Determine the [x, y] coordinate at the center of the cell enclosing the given text.  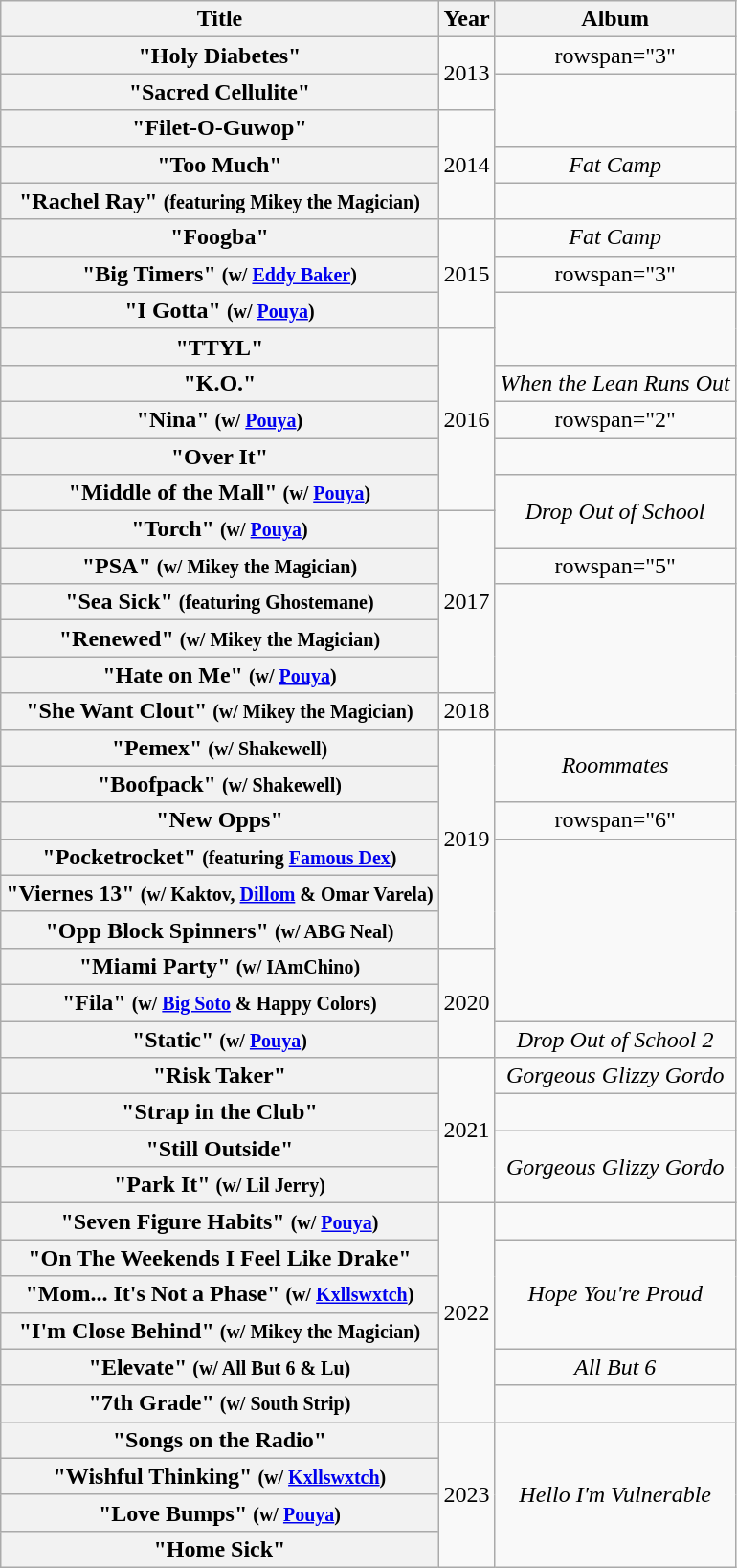
rowspan="5" [614, 566]
"Fila" (w/ Big Soto & Happy Colors) [220, 1002]
"Seven Figure Habits" (w/ Pouya) [220, 1221]
"Home Sick" [220, 1549]
Hope You're Proud [614, 1294]
"Torch" (w/ Pouya) [220, 529]
"I Gotta" (w/ Pouya) [220, 310]
Drop Out of School 2 [614, 1039]
2017 [467, 602]
rowspan="2" [614, 419]
"She Want Clout" (w/ Mikey the Magician) [220, 711]
"Sea Sick" (featuring Ghostemane) [220, 602]
"Static" (w/ Pouya) [220, 1039]
"Holy Diabetes" [220, 56]
"Foogba" [220, 237]
"On The Weekends I Feel Like Drake" [220, 1258]
"Miami Party" (w/ IAmChino) [220, 966]
"Sacred Cellulite" [220, 92]
"Strap in the Club" [220, 1112]
2018 [467, 711]
2013 [467, 74]
Album [614, 19]
2015 [467, 274]
"Over It" [220, 457]
Roommates [614, 766]
rowspan="6" [614, 820]
"Filet-O-Guwop" [220, 128]
"Risk Taker" [220, 1076]
"Big Timers" (w/ Eddy Baker) [220, 274]
"Still Outside" [220, 1149]
"Park It" (w/ Lil Jerry) [220, 1185]
"7th Grade" (w/ South Strip) [220, 1403]
"Too Much" [220, 165]
2021 [467, 1131]
"TTYL" [220, 347]
2016 [467, 419]
"Love Bumps" (w/ Pouya) [220, 1512]
"K.O." [220, 383]
"Hate on Me" (w/ Pouya) [220, 675]
When the Lean Runs Out [614, 383]
"Wishful Thinking" (w/ Kxllswxtch) [220, 1476]
"PSA" (w/ Mikey the Magician) [220, 566]
Hello I'm Vulnerable [614, 1494]
"Renewed" (w/ Mikey the Magician) [220, 638]
"New Opps" [220, 820]
Drop Out of School [614, 511]
"Elevate" (w/ All But 6 & Lu) [220, 1367]
"Pemex" (w/ Shakewell) [220, 748]
"Pocketrocket" (featuring Famous Dex) [220, 857]
2022 [467, 1312]
"Viernes 13" (w/ Kaktov, Dillom & Omar Varela) [220, 893]
"I'm Close Behind" (w/ Mikey the Magician) [220, 1331]
"Middle of the Mall" (w/ Pouya) [220, 493]
2019 [467, 839]
"Rachel Ray" (featuring Mikey the Magician) [220, 201]
"Songs on the Radio" [220, 1440]
2023 [467, 1494]
"Opp Block Spinners" (w/ ABG Neal) [220, 930]
2020 [467, 1002]
Year [467, 19]
"Nina" (w/ Pouya) [220, 419]
"Boofpack" (w/ Shakewell) [220, 784]
Title [220, 19]
2014 [467, 165]
All But 6 [614, 1367]
"Mom... It's Not a Phase" (w/ Kxllswxtch) [220, 1294]
